Find where the given text appears and provide that cell's center as (X, Y) coordinate. 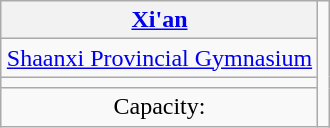
Xi'an (159, 20)
Shaanxi Provincial Gymnasium (159, 58)
Capacity: (159, 107)
